Extract the [x, y] coordinate from the center of the cell holding the provided text.  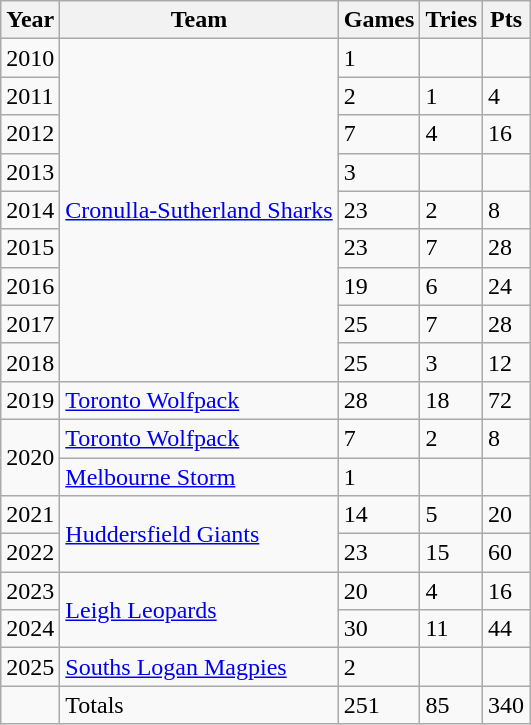
2015 [30, 248]
2018 [30, 362]
14 [379, 515]
Huddersfield Giants [199, 534]
2014 [30, 210]
2020 [30, 457]
Games [379, 20]
5 [452, 515]
18 [452, 400]
Cronulla-Sutherland Sharks [199, 210]
12 [506, 362]
Leigh Leopards [199, 610]
2021 [30, 515]
85 [452, 705]
30 [379, 629]
2023 [30, 591]
72 [506, 400]
Tries [452, 20]
19 [379, 286]
251 [379, 705]
2019 [30, 400]
24 [506, 286]
2016 [30, 286]
Souths Logan Magpies [199, 667]
6 [452, 286]
Melbourne Storm [199, 477]
2017 [30, 324]
Year [30, 20]
2025 [30, 667]
2022 [30, 553]
15 [452, 553]
2024 [30, 629]
2011 [30, 96]
44 [506, 629]
340 [506, 705]
11 [452, 629]
60 [506, 553]
Pts [506, 20]
2010 [30, 58]
Team [199, 20]
Totals [199, 705]
2013 [30, 172]
2012 [30, 134]
